Search for the cell housing the specified text and yield its (x, y) center coordinate. 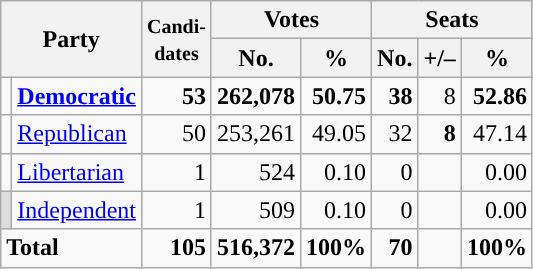
47.14 (496, 134)
49.05 (336, 134)
516,372 (256, 248)
Independent (77, 210)
105 (176, 248)
50.75 (336, 96)
509 (256, 210)
Democratic (77, 96)
Republican (77, 134)
+/– (440, 58)
262,078 (256, 96)
Candi-dates (176, 39)
Libertarian (77, 172)
50 (176, 134)
524 (256, 172)
70 (395, 248)
38 (395, 96)
253,261 (256, 134)
Seats (452, 20)
Total (72, 248)
52.86 (496, 96)
32 (395, 134)
Party (72, 39)
53 (176, 96)
Votes (291, 20)
